Return the (x, y) coordinate for the center point of the cell that contains the specified text.  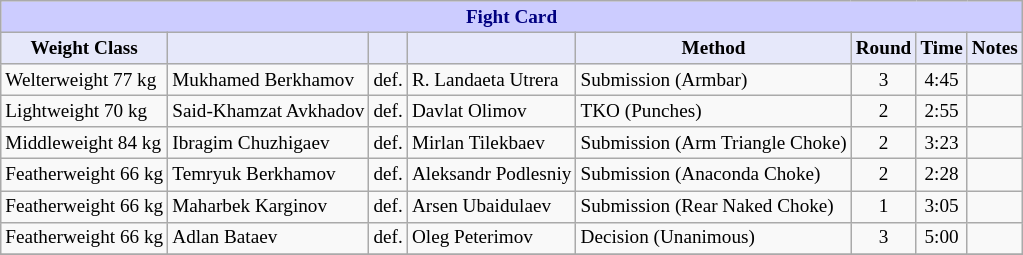
Oleg Peterimov (492, 238)
Submission (Armbar) (714, 80)
2:55 (942, 111)
Method (714, 48)
Said-Khamzat Avkhadov (268, 111)
Time (942, 48)
TKO (Punches) (714, 111)
5:00 (942, 238)
3:05 (942, 206)
Notes (994, 48)
Maharbek Karginov (268, 206)
Submission (Rear Naked Choke) (714, 206)
2:28 (942, 175)
4:45 (942, 80)
Fight Card (512, 17)
Middleweight 84 kg (84, 143)
1 (884, 206)
R. Landaeta Utrera (492, 80)
Ibragim Chuzhigaev (268, 143)
Welterweight 77 kg (84, 80)
Mukhamed Berkhamov (268, 80)
Lightweight 70 kg (84, 111)
Temryuk Berkhamov (268, 175)
Mirlan Tilekbaev (492, 143)
Davlat Olimov (492, 111)
Aleksandr Podlesniy (492, 175)
3:23 (942, 143)
Submission (Arm Triangle Choke) (714, 143)
Submission (Anaconda Choke) (714, 175)
Weight Class (84, 48)
Arsen Ubaidulaev (492, 206)
Adlan Bataev (268, 238)
Round (884, 48)
Decision (Unanimous) (714, 238)
